Search for the cell housing the specified text and yield its [X, Y] center coordinate. 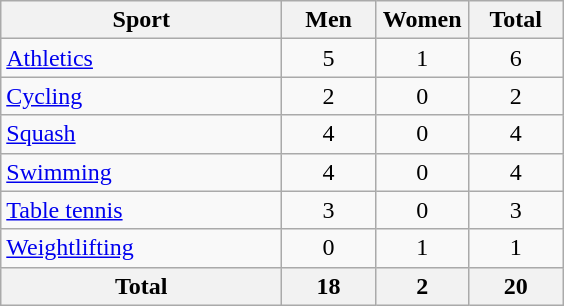
Cycling [142, 96]
18 [329, 286]
Swimming [142, 172]
Athletics [142, 58]
Women [422, 20]
6 [516, 58]
Men [329, 20]
Squash [142, 134]
Sport [142, 20]
Table tennis [142, 210]
20 [516, 286]
Weightlifting [142, 248]
5 [329, 58]
